Locate the cell with the specified text and output its [x, y] center coordinate. 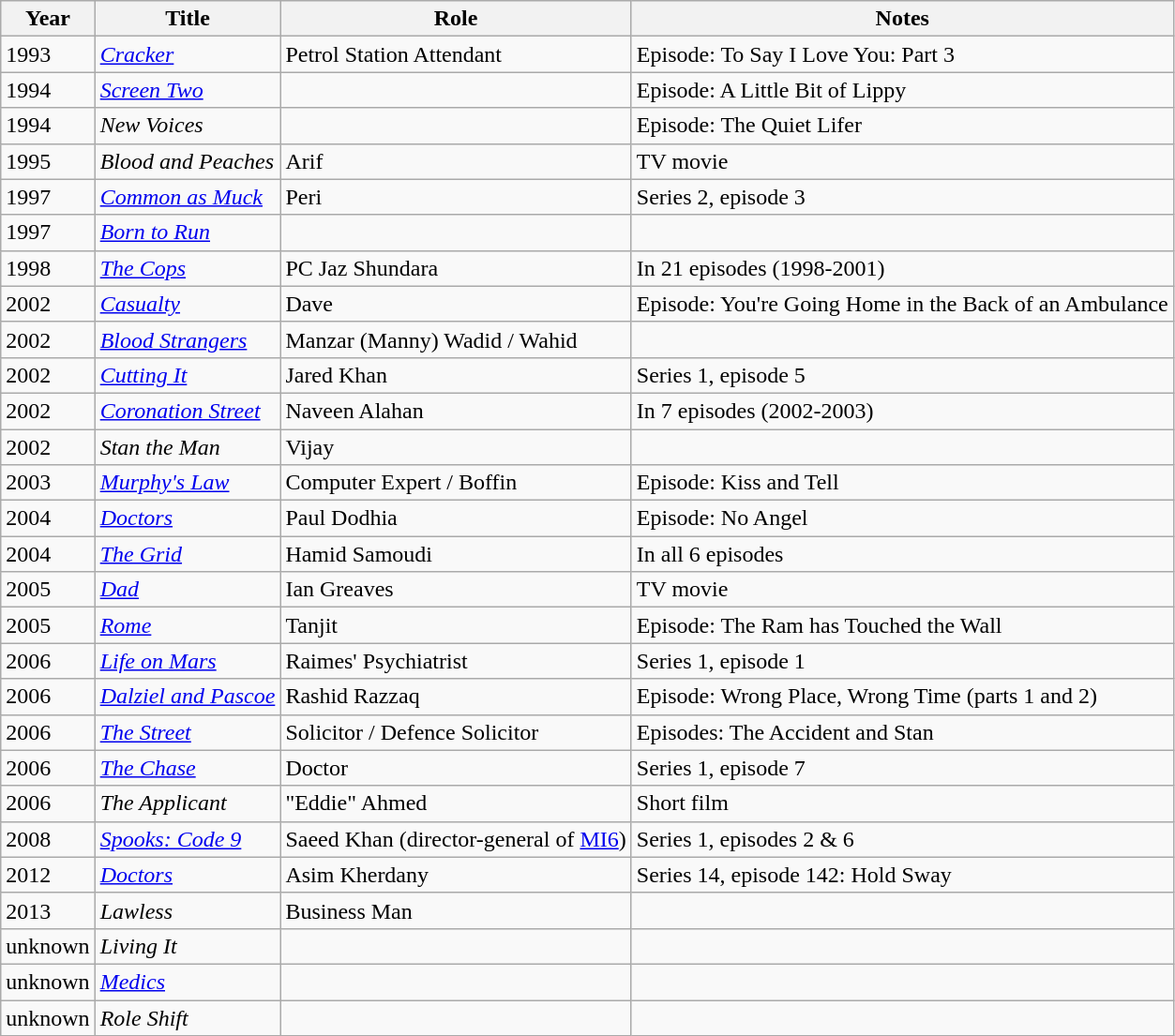
Episode: Wrong Place, Wrong Time (parts 1 and 2) [902, 697]
Series 14, episode 142: Hold Sway [902, 875]
Naveen Alahan [456, 411]
Medics [188, 982]
The Chase [188, 768]
Dalziel and Pascoe [188, 697]
Common as Muck [188, 197]
1998 [48, 268]
Doctor [456, 768]
Blood and Peaches [188, 161]
Episode: The Ram has Touched the Wall [902, 625]
Episode: Kiss and Tell [902, 483]
Year [48, 19]
Vijay [456, 447]
The Grid [188, 554]
Screen Two [188, 90]
Hamid Samoudi [456, 554]
Title [188, 19]
Asim Kherdany [456, 875]
Jared Khan [456, 375]
Cutting It [188, 375]
Episode: No Angel [902, 518]
Arif [456, 161]
Saeed Khan (director-general of MI6) [456, 839]
Solicitor / Defence Solicitor [456, 732]
Episode: The Quiet Lifer [902, 126]
Life on Mars [188, 661]
1993 [48, 54]
Raimes' Psychiatrist [456, 661]
Notes [902, 19]
Role [456, 19]
Role Shift [188, 1017]
Living It [188, 946]
New Voices [188, 126]
Murphy's Law [188, 483]
Dad [188, 590]
Series 2, episode 3 [902, 197]
The Cops [188, 268]
Spooks: Code 9 [188, 839]
Manzar (Manny) Wadid / Wahid [456, 339]
Cracker [188, 54]
Series 1, episodes 2 & 6 [902, 839]
In 21 episodes (1998-2001) [902, 268]
2012 [48, 875]
"Eddie" Ahmed [456, 803]
Peri [456, 197]
Petrol Station Attendant [456, 54]
2003 [48, 483]
Episode: To Say I Love You: Part 3 [902, 54]
In all 6 episodes [902, 554]
Coronation Street [188, 411]
PC Jaz Shundara [456, 268]
1995 [48, 161]
The Street [188, 732]
Computer Expert / Boffin [456, 483]
Series 1, episode 1 [902, 661]
Dave [456, 304]
In 7 episodes (2002-2003) [902, 411]
Tanjit [456, 625]
2013 [48, 910]
Series 1, episode 7 [902, 768]
Short film [902, 803]
Episodes: The Accident and Stan [902, 732]
Business Man [456, 910]
Ian Greaves [456, 590]
Episode: A Little Bit of Lippy [902, 90]
Born to Run [188, 233]
Stan the Man [188, 447]
2008 [48, 839]
Blood Strangers [188, 339]
The Applicant [188, 803]
Casualty [188, 304]
Rashid Razzaq [456, 697]
Rome [188, 625]
Episode: You're Going Home in the Back of an Ambulance [902, 304]
Lawless [188, 910]
Paul Dodhia [456, 518]
Series 1, episode 5 [902, 375]
